Output the (X, Y) coordinate of the center of the cell containing the given text.  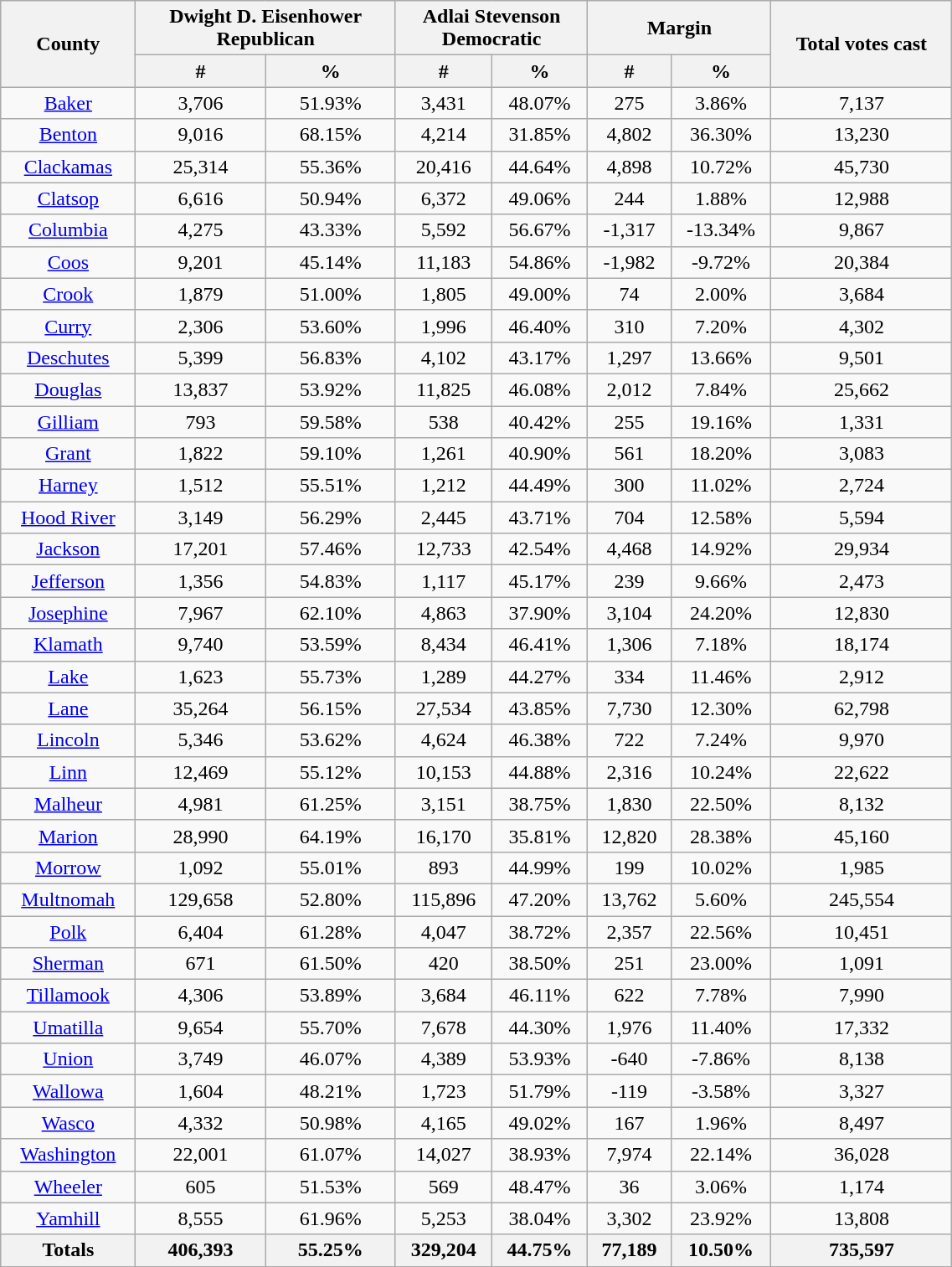
6,404 (201, 932)
-119 (630, 1091)
55.73% (330, 677)
4,468 (630, 549)
22.50% (721, 804)
Clatsop (69, 198)
43.17% (539, 358)
8,497 (862, 1123)
3,431 (444, 103)
68.15% (330, 135)
406,393 (201, 1250)
49.00% (539, 294)
4,863 (444, 613)
44.99% (539, 868)
43.71% (539, 518)
4,306 (201, 996)
35,264 (201, 708)
4,802 (630, 135)
1,331 (862, 421)
42.54% (539, 549)
4,214 (444, 135)
722 (630, 740)
1,805 (444, 294)
Polk (69, 932)
538 (444, 421)
Yamhill (69, 1218)
40.90% (539, 454)
9,970 (862, 740)
11.02% (721, 486)
-7.86% (721, 1059)
13.66% (721, 358)
14.92% (721, 549)
56.83% (330, 358)
40.42% (539, 421)
25,662 (862, 389)
51.79% (539, 1091)
53.89% (330, 996)
23.00% (721, 964)
35.81% (539, 836)
7,967 (201, 613)
10,153 (444, 772)
-1,317 (630, 230)
Gilliam (69, 421)
Lincoln (69, 740)
13,762 (630, 899)
300 (630, 486)
61.28% (330, 932)
255 (630, 421)
54.83% (330, 581)
4,898 (630, 167)
55.01% (330, 868)
43.85% (539, 708)
53.93% (539, 1059)
12,820 (630, 836)
Dwight D. EisenhowerRepublican (265, 28)
53.62% (330, 740)
1,117 (444, 581)
7,990 (862, 996)
3,327 (862, 1091)
23.92% (721, 1218)
793 (201, 421)
1.96% (721, 1123)
1,830 (630, 804)
3,104 (630, 613)
44.30% (539, 1028)
8,434 (444, 645)
51.53% (330, 1187)
Harney (69, 486)
10.02% (721, 868)
6,616 (201, 198)
5,253 (444, 1218)
46.41% (539, 645)
22.56% (721, 932)
569 (444, 1187)
74 (630, 294)
8,555 (201, 1218)
62,798 (862, 708)
3,706 (201, 103)
7,678 (444, 1028)
16,170 (444, 836)
Lake (69, 677)
36.30% (721, 135)
7,137 (862, 103)
44.27% (539, 677)
3,749 (201, 1059)
44.64% (539, 167)
46.38% (539, 740)
61.25% (330, 804)
38.04% (539, 1218)
51.00% (330, 294)
19.16% (721, 421)
Linn (69, 772)
Wasco (69, 1123)
4,275 (201, 230)
5,346 (201, 740)
56.15% (330, 708)
1,985 (862, 868)
38.50% (539, 964)
51.93% (330, 103)
622 (630, 996)
12,830 (862, 613)
167 (630, 1123)
11.46% (721, 677)
17,332 (862, 1028)
59.58% (330, 421)
10.50% (721, 1250)
Klamath (69, 645)
9,501 (862, 358)
2,357 (630, 932)
-3.58% (721, 1091)
-640 (630, 1059)
1,604 (201, 1091)
45,730 (862, 167)
-13.34% (721, 230)
Lane (69, 708)
55.12% (330, 772)
9,654 (201, 1028)
61.07% (330, 1155)
50.98% (330, 1123)
20,416 (444, 167)
1,261 (444, 454)
115,896 (444, 899)
6,372 (444, 198)
1,289 (444, 677)
7,730 (630, 708)
5,594 (862, 518)
3.06% (721, 1187)
18.20% (721, 454)
1,996 (444, 326)
12,469 (201, 772)
47.20% (539, 899)
28.38% (721, 836)
Margin (680, 28)
62.10% (330, 613)
1.88% (721, 198)
-1,982 (630, 262)
Baker (69, 103)
46.07% (330, 1059)
9.66% (721, 581)
10.24% (721, 772)
1,297 (630, 358)
52.80% (330, 899)
31.85% (539, 135)
Clackamas (69, 167)
4,332 (201, 1123)
5.60% (721, 899)
245,554 (862, 899)
9,740 (201, 645)
61.50% (330, 964)
55.51% (330, 486)
2,445 (444, 518)
Grant (69, 454)
11,825 (444, 389)
1,512 (201, 486)
22.14% (721, 1155)
7.84% (721, 389)
1,723 (444, 1091)
44.49% (539, 486)
46.40% (539, 326)
36 (630, 1187)
48.07% (539, 103)
9,201 (201, 262)
44.75% (539, 1250)
1,092 (201, 868)
Total votes cast (862, 44)
56.67% (539, 230)
Jefferson (69, 581)
Curry (69, 326)
4,302 (862, 326)
Tillamook (69, 996)
12.58% (721, 518)
1,822 (201, 454)
4,624 (444, 740)
3,302 (630, 1218)
Crook (69, 294)
54.86% (539, 262)
1,976 (630, 1028)
38.75% (539, 804)
46.11% (539, 996)
9,016 (201, 135)
24.20% (721, 613)
-9.72% (721, 262)
5,592 (444, 230)
55.36% (330, 167)
735,597 (862, 1250)
Umatilla (69, 1028)
53.92% (330, 389)
13,230 (862, 135)
3,151 (444, 804)
Douglas (69, 389)
4,165 (444, 1123)
3,083 (862, 454)
4,047 (444, 932)
45.17% (539, 581)
50.94% (330, 198)
Washington (69, 1155)
45,160 (862, 836)
48.21% (330, 1091)
Adlai StevensonDemocratic (491, 28)
Benton (69, 135)
10.72% (721, 167)
55.70% (330, 1028)
671 (201, 964)
1,091 (862, 964)
59.10% (330, 454)
48.47% (539, 1187)
1,623 (201, 677)
Totals (69, 1250)
3,149 (201, 518)
605 (201, 1187)
13,808 (862, 1218)
57.46% (330, 549)
7.20% (721, 326)
1,174 (862, 1187)
893 (444, 868)
2,473 (862, 581)
37.90% (539, 613)
Sherman (69, 964)
17,201 (201, 549)
Jackson (69, 549)
22,622 (862, 772)
199 (630, 868)
Morrow (69, 868)
11,183 (444, 262)
275 (630, 103)
4,389 (444, 1059)
Wallowa (69, 1091)
1,306 (630, 645)
5,399 (201, 358)
10,451 (862, 932)
36,028 (862, 1155)
38.93% (539, 1155)
22,001 (201, 1155)
Josephine (69, 613)
77,189 (630, 1250)
53.60% (330, 326)
Coos (69, 262)
14,027 (444, 1155)
49.06% (539, 198)
129,658 (201, 899)
46.08% (539, 389)
1,879 (201, 294)
1,212 (444, 486)
329,204 (444, 1250)
Columbia (69, 230)
2,724 (862, 486)
4,981 (201, 804)
7.78% (721, 996)
420 (444, 964)
334 (630, 677)
Deschutes (69, 358)
25,314 (201, 167)
45.14% (330, 262)
4,102 (444, 358)
2,012 (630, 389)
61.96% (330, 1218)
2,306 (201, 326)
18,174 (862, 645)
Union (69, 1059)
43.33% (330, 230)
8,138 (862, 1059)
53.59% (330, 645)
13,837 (201, 389)
64.19% (330, 836)
27,534 (444, 708)
12.30% (721, 708)
11.40% (721, 1028)
1,356 (201, 581)
Multnomah (69, 899)
239 (630, 581)
8,132 (862, 804)
38.72% (539, 932)
12,988 (862, 198)
Malheur (69, 804)
251 (630, 964)
29,934 (862, 549)
56.29% (330, 518)
20,384 (862, 262)
44.88% (539, 772)
2.00% (721, 294)
9,867 (862, 230)
704 (630, 518)
55.25% (330, 1250)
2,912 (862, 677)
28,990 (201, 836)
7.24% (721, 740)
Marion (69, 836)
244 (630, 198)
County (69, 44)
2,316 (630, 772)
12,733 (444, 549)
561 (630, 454)
Wheeler (69, 1187)
7.18% (721, 645)
Hood River (69, 518)
49.02% (539, 1123)
310 (630, 326)
7,974 (630, 1155)
3.86% (721, 103)
